Determine the [x, y] coordinate at the center of the cell enclosing the given text.  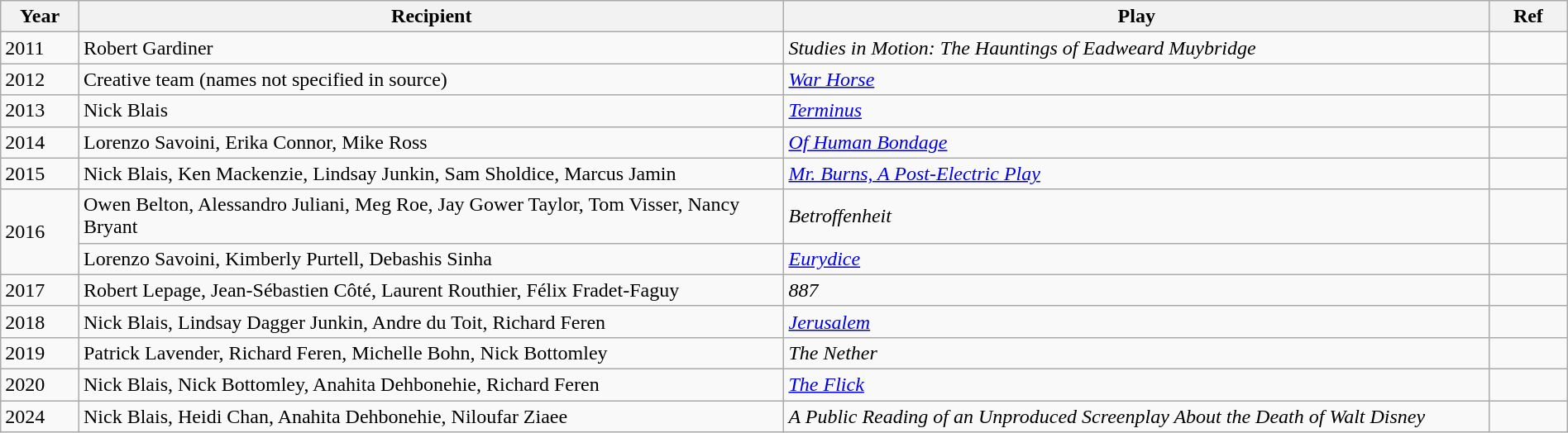
Robert Lepage, Jean-Sébastien Côté, Laurent Routhier, Félix Fradet-Faguy [432, 290]
Robert Gardiner [432, 48]
War Horse [1136, 79]
Owen Belton, Alessandro Juliani, Meg Roe, Jay Gower Taylor, Tom Visser, Nancy Bryant [432, 216]
2017 [40, 290]
2012 [40, 79]
Nick Blais, Ken Mackenzie, Lindsay Junkin, Sam Sholdice, Marcus Jamin [432, 174]
Jerusalem [1136, 321]
Terminus [1136, 111]
2019 [40, 353]
2014 [40, 142]
Creative team (names not specified in source) [432, 79]
Year [40, 17]
Eurydice [1136, 259]
Nick Blais, Nick Bottomley, Anahita Dehbonehie, Richard Feren [432, 384]
Lorenzo Savoini, Kimberly Purtell, Debashis Sinha [432, 259]
Lorenzo Savoini, Erika Connor, Mike Ross [432, 142]
2020 [40, 384]
Betroffenheit [1136, 216]
A Public Reading of an Unproduced Screenplay About the Death of Walt Disney [1136, 416]
Patrick Lavender, Richard Feren, Michelle Bohn, Nick Bottomley [432, 353]
2016 [40, 231]
Ref [1528, 17]
Nick Blais, Lindsay Dagger Junkin, Andre du Toit, Richard Feren [432, 321]
887 [1136, 290]
Of Human Bondage [1136, 142]
2013 [40, 111]
2018 [40, 321]
Play [1136, 17]
2015 [40, 174]
The Nether [1136, 353]
The Flick [1136, 384]
Nick Blais [432, 111]
2011 [40, 48]
Mr. Burns, A Post-Electric Play [1136, 174]
Recipient [432, 17]
Nick Blais, Heidi Chan, Anahita Dehbonehie, Niloufar Ziaee [432, 416]
2024 [40, 416]
Studies in Motion: The Hauntings of Eadweard Muybridge [1136, 48]
